Detect which cell encompasses the target text, then output its (X, Y) center coordinate. 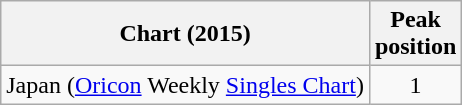
Japan (Oricon Weekly Singles Chart) (186, 85)
Peakposition (415, 34)
1 (415, 85)
Chart (2015) (186, 34)
